Search for the cell housing the specified text and yield its (x, y) center coordinate. 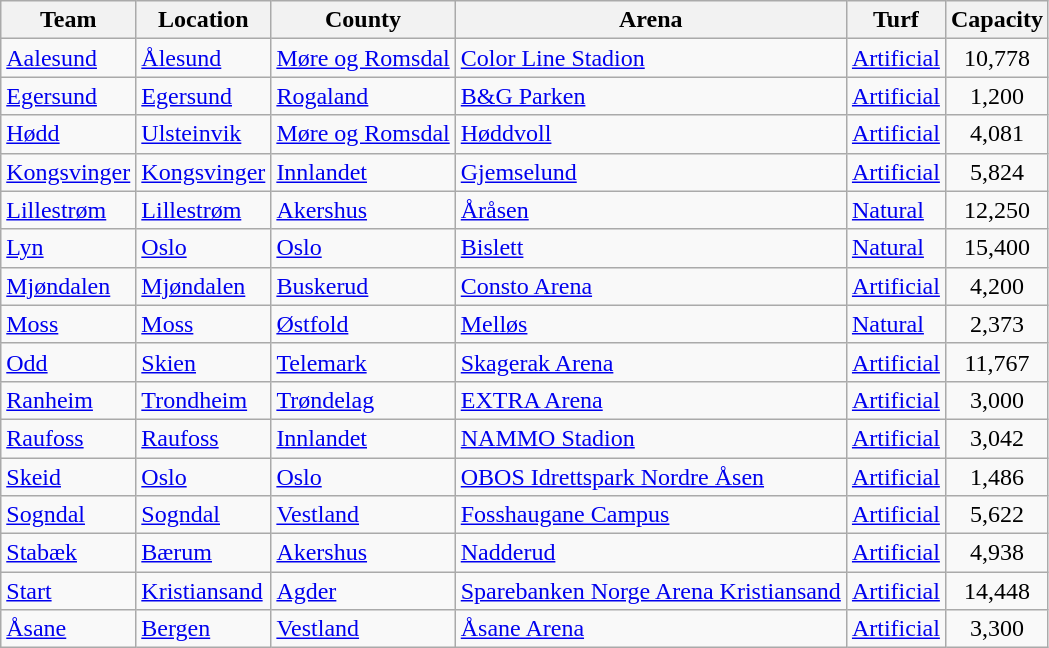
Trøndelag (363, 400)
5,622 (996, 515)
12,250 (996, 210)
Skien (204, 362)
Bislett (650, 248)
3,300 (996, 629)
County (363, 20)
Ålesund (204, 58)
Stabæk (68, 553)
Odd (68, 362)
Nadderud (650, 553)
Consto Arena (650, 286)
Åsane (68, 629)
Høddvoll (650, 134)
Hødd (68, 134)
Bærum (204, 553)
Lyn (68, 248)
Agder (363, 591)
Capacity (996, 20)
Turf (896, 20)
11,767 (996, 362)
Aalesund (68, 58)
Bergen (204, 629)
Buskerud (363, 286)
EXTRA Arena (650, 400)
Melløs (650, 324)
Ulsteinvik (204, 134)
10,778 (996, 58)
Åsane Arena (650, 629)
14,448 (996, 591)
3,000 (996, 400)
Arena (650, 20)
3,042 (996, 438)
Sparebanken Norge Arena Kristiansand (650, 591)
B&G Parken (650, 96)
Location (204, 20)
4,938 (996, 553)
Color Line Stadion (650, 58)
2,373 (996, 324)
OBOS Idrettspark Nordre Åsen (650, 477)
1,200 (996, 96)
Åråsen (650, 210)
4,081 (996, 134)
Start (68, 591)
Kristiansand (204, 591)
15,400 (996, 248)
Skeid (68, 477)
Trondheim (204, 400)
Gjemselund (650, 172)
Skagerak Arena (650, 362)
Team (68, 20)
NAMMO Stadion (650, 438)
Ranheim (68, 400)
Fosshaugane Campus (650, 515)
4,200 (996, 286)
Østfold (363, 324)
Rogaland (363, 96)
Telemark (363, 362)
5,824 (996, 172)
1,486 (996, 477)
